Return (X, Y) of the center of cell containing provided text 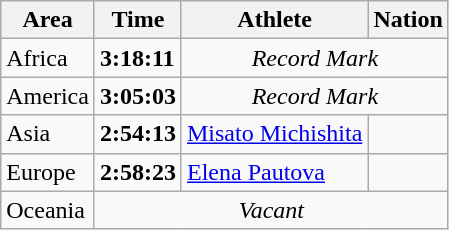
Africa (48, 58)
Nation (408, 20)
Athlete (274, 20)
3:18:11 (138, 58)
2:58:23 (138, 172)
3:05:03 (138, 96)
Time (138, 20)
Asia (48, 134)
Elena Pautova (274, 172)
Area (48, 20)
Misato Michishita (274, 134)
Vacant (271, 210)
Europe (48, 172)
Oceania (48, 210)
America (48, 96)
2:54:13 (138, 134)
